Capture the cell that displays the provided text and extract its [x, y] central coordinate. 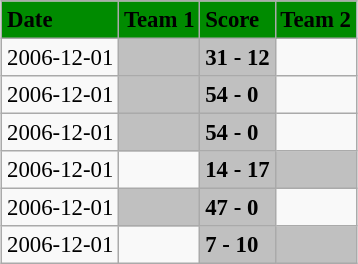
Date [60, 20]
31 - 12 [238, 57]
47 - 0 [238, 208]
Team 1 [160, 20]
Score [238, 20]
14 - 17 [238, 170]
Team 2 [316, 20]
7 - 10 [238, 245]
